Find where the given text appears and provide that cell's center as [x, y] coordinate. 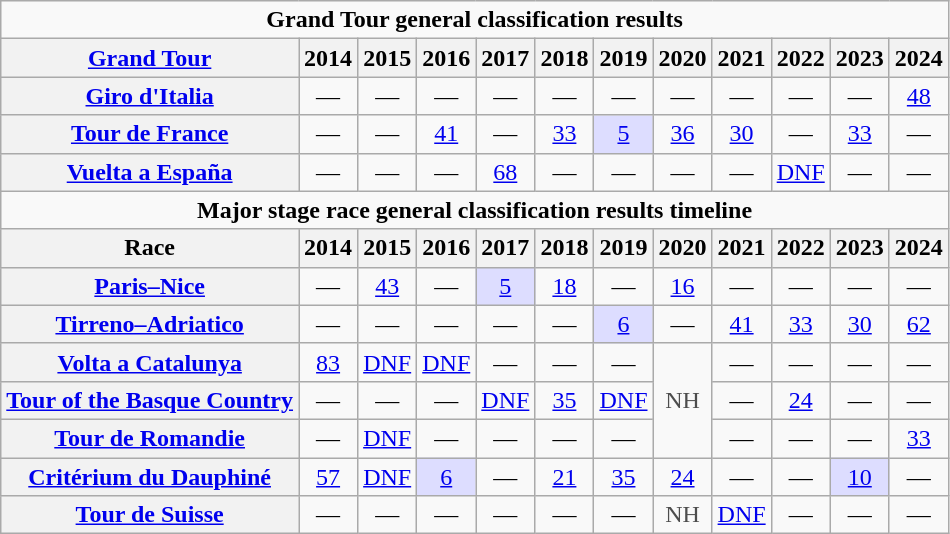
43 [388, 286]
Volta a Catalunya [150, 362]
36 [682, 134]
Major stage race general classification results timeline [475, 210]
Tour de Suisse [150, 515]
Tour de France [150, 134]
Critérium du Dauphiné [150, 477]
Vuelta a España [150, 172]
Tirreno–Adriatico [150, 324]
Tour de Romandie [150, 438]
18 [564, 286]
48 [918, 96]
16 [682, 286]
Tour of the Basque Country [150, 400]
10 [860, 477]
Grand Tour general classification results [475, 20]
21 [564, 477]
83 [328, 362]
Race [150, 248]
Paris–Nice [150, 286]
Giro d'Italia [150, 96]
68 [506, 172]
Grand Tour [150, 58]
57 [328, 477]
62 [918, 324]
